Extract the (x, y) coordinate from the center of the cell holding the provided text.  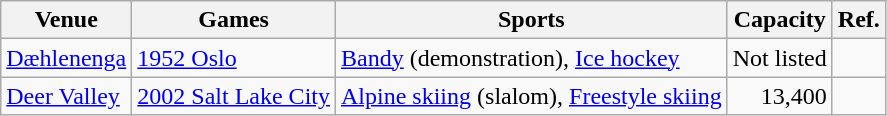
Venue (66, 20)
Alpine skiing (slalom), Freestyle skiing (532, 96)
Dæhlenenga (66, 58)
Bandy (demonstration), Ice hockey (532, 58)
2002 Salt Lake City (234, 96)
13,400 (780, 96)
Sports (532, 20)
Deer Valley (66, 96)
Games (234, 20)
Ref. (858, 20)
Not listed (780, 58)
Capacity (780, 20)
1952 Oslo (234, 58)
